Pinpoint the cell where the given text exists, returning its (X, Y) midpoint coordinate. 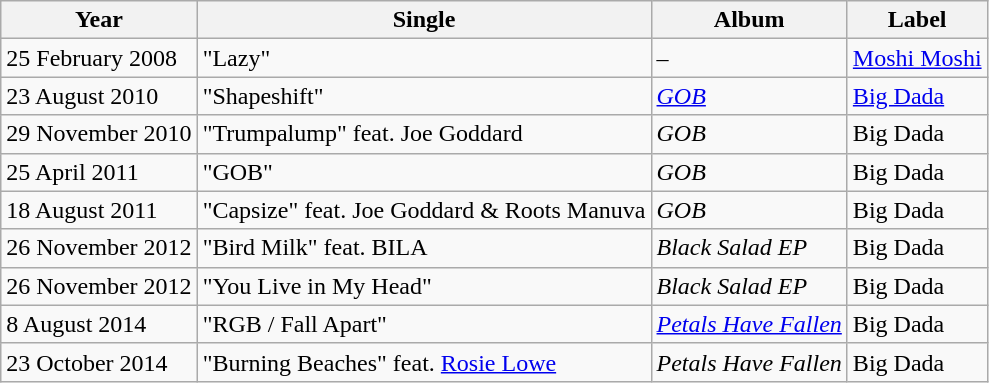
Moshi Moshi (917, 58)
"Capsize" feat. Joe Goddard & Roots Manuva (424, 210)
18 August 2011 (99, 210)
23 October 2014 (99, 362)
"You Live in My Head" (424, 286)
Single (424, 20)
29 November 2010 (99, 134)
"GOB" (424, 172)
"Burning Beaches" feat. Rosie Lowe (424, 362)
8 August 2014 (99, 324)
"Bird Milk" feat. BILA (424, 248)
– (749, 58)
Year (99, 20)
"Trumpalump" feat. Joe Goddard (424, 134)
"RGB / Fall Apart" (424, 324)
"Shapeshift" (424, 96)
25 April 2011 (99, 172)
25 February 2008 (99, 58)
"Lazy" (424, 58)
Label (917, 20)
Album (749, 20)
23 August 2010 (99, 96)
